Detect which cell encompasses the target text, then output its (x, y) center coordinate. 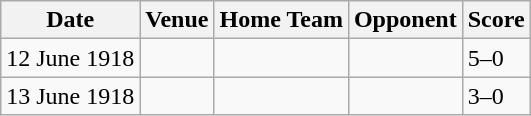
Date (70, 20)
13 June 1918 (70, 96)
12 June 1918 (70, 58)
Home Team (281, 20)
5–0 (496, 58)
Venue (177, 20)
Opponent (405, 20)
3–0 (496, 96)
Score (496, 20)
